Return (x, y) of the center of cell containing provided text 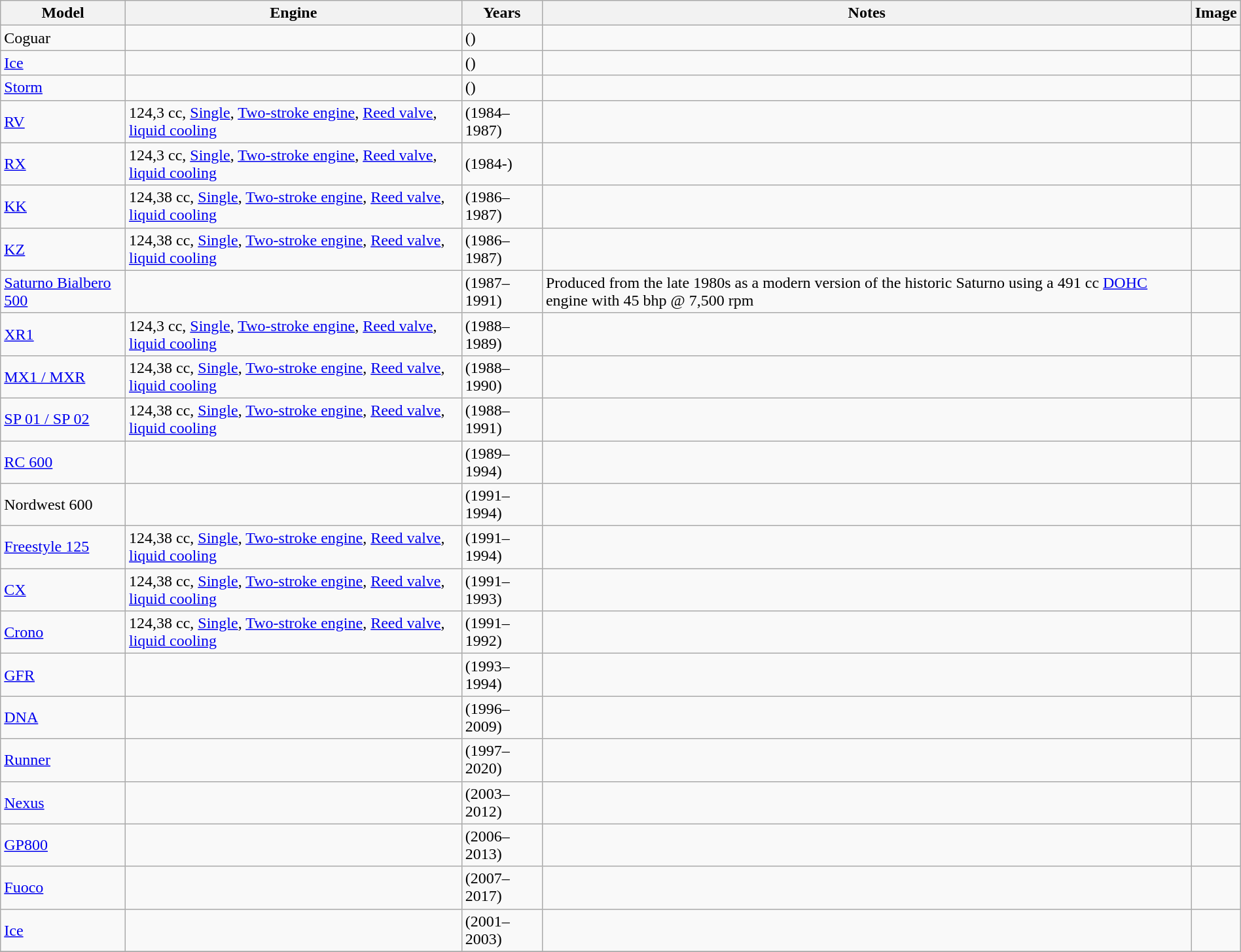
Nordwest 600 (63, 505)
Nexus (63, 802)
Crono (63, 632)
(1984–1987) (501, 122)
(1989–1994) (501, 462)
Model (63, 13)
Years (501, 13)
KZ (63, 249)
KK (63, 207)
(1984-) (501, 164)
RC 600 (63, 462)
(1991–1993) (501, 590)
GFR (63, 675)
Storm (63, 88)
Image (1216, 13)
(1988–1989) (501, 334)
GP800 (63, 845)
(1991–1992) (501, 632)
XR1 (63, 334)
Runner (63, 760)
Fuoco (63, 887)
Produced from the late 1980s as a modern version of the historic Saturno using a 491 cc DOHC engine with 45 bhp @ 7,500 rpm (867, 292)
(1988–1991) (501, 419)
MX1 / MXR (63, 377)
CX (63, 590)
(2007–2017) (501, 887)
(1987–1991) (501, 292)
(1996–2009) (501, 717)
(2003–2012) (501, 802)
(1997–2020) (501, 760)
Saturno Bialbero 500 (63, 292)
Notes (867, 13)
(2006–2013) (501, 845)
SP 01 / SP 02 (63, 419)
Freestyle 125 (63, 547)
DNA (63, 717)
(1993–1994) (501, 675)
(1988–1990) (501, 377)
Coguar (63, 38)
RV (63, 122)
RX (63, 164)
Engine (293, 13)
(2001–2003) (501, 930)
